Return (X, Y) of the center of cell containing provided text 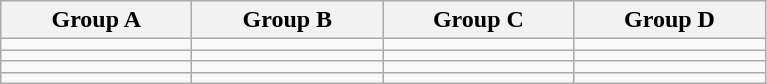
Group D (670, 20)
Group A (96, 20)
Group C (478, 20)
Group B (288, 20)
